Return (x, y) of the center of cell containing provided text 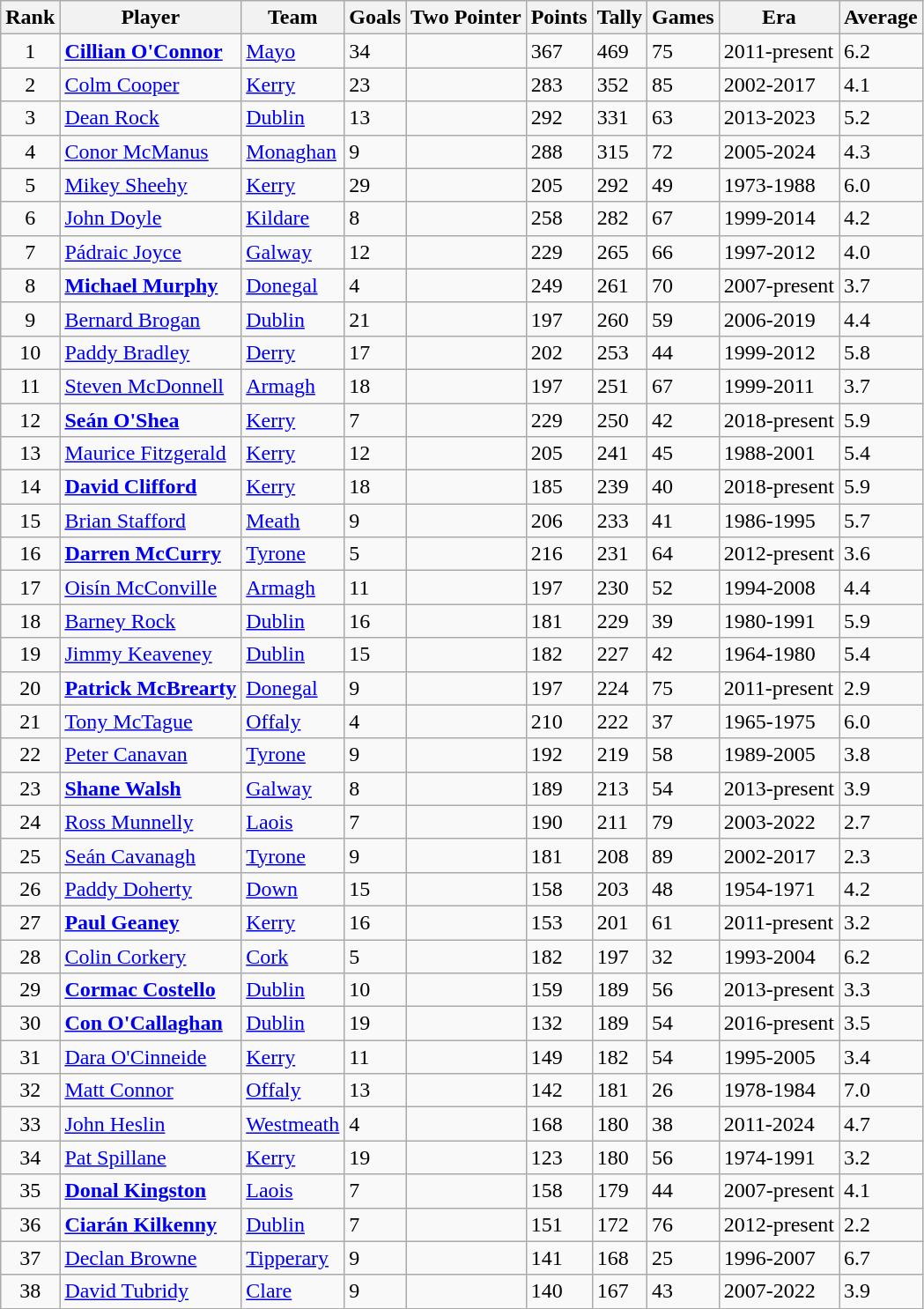
22 (30, 755)
3 (30, 118)
282 (619, 218)
Kildare (292, 218)
4.7 (881, 1124)
1974-1991 (779, 1157)
167 (619, 1291)
Westmeath (292, 1124)
239 (619, 487)
6.7 (881, 1258)
43 (683, 1291)
1 (30, 51)
20 (30, 688)
Era (779, 18)
35 (30, 1191)
Rank (30, 18)
Pádraic Joyce (151, 252)
39 (683, 621)
Mikey Sheehy (151, 185)
14 (30, 487)
Steven McDonnell (151, 386)
Goals (375, 18)
2003-2022 (779, 822)
5.7 (881, 521)
1986-1995 (779, 521)
3.6 (881, 554)
Oisín McConville (151, 588)
1995-2005 (779, 1057)
Jimmy Keaveney (151, 654)
Ciarán Kilkenny (151, 1224)
Paddy Doherty (151, 889)
6 (30, 218)
28 (30, 956)
153 (558, 922)
2016-present (779, 1024)
219 (619, 755)
2.7 (881, 822)
202 (558, 352)
241 (619, 454)
Tipperary (292, 1258)
89 (683, 855)
Meath (292, 521)
Donal Kingston (151, 1191)
66 (683, 252)
231 (619, 554)
7.0 (881, 1091)
36 (30, 1224)
Con O'Callaghan (151, 1024)
Paddy Bradley (151, 352)
Dara O'Cinneide (151, 1057)
2 (30, 85)
159 (558, 990)
2011-2024 (779, 1124)
141 (558, 1258)
367 (558, 51)
31 (30, 1057)
1980-1991 (779, 621)
261 (619, 285)
1988-2001 (779, 454)
210 (558, 721)
Average (881, 18)
59 (683, 319)
2006-2019 (779, 319)
David Tubridy (151, 1291)
Maurice Fitzgerald (151, 454)
132 (558, 1024)
Tony McTague (151, 721)
70 (683, 285)
216 (558, 554)
2.3 (881, 855)
David Clifford (151, 487)
1964-1980 (779, 654)
185 (558, 487)
227 (619, 654)
123 (558, 1157)
Cillian O'Connor (151, 51)
5.8 (881, 352)
224 (619, 688)
Declan Browne (151, 1258)
Down (292, 889)
331 (619, 118)
258 (558, 218)
Shane Walsh (151, 788)
61 (683, 922)
1999-2014 (779, 218)
Matt Connor (151, 1091)
45 (683, 454)
2007-2022 (779, 1291)
260 (619, 319)
Tally (619, 18)
Ross Munnelly (151, 822)
233 (619, 521)
Darren McCurry (151, 554)
Peter Canavan (151, 755)
Conor McManus (151, 152)
179 (619, 1191)
Pat Spillane (151, 1157)
251 (619, 386)
230 (619, 588)
85 (683, 85)
1978-1984 (779, 1091)
250 (619, 420)
Michael Murphy (151, 285)
1989-2005 (779, 755)
288 (558, 152)
Brian Stafford (151, 521)
1994-2008 (779, 588)
John Doyle (151, 218)
John Heslin (151, 1124)
Cork (292, 956)
Points (558, 18)
Player (151, 18)
211 (619, 822)
Barney Rock (151, 621)
265 (619, 252)
4.0 (881, 252)
72 (683, 152)
52 (683, 588)
203 (619, 889)
Cormac Costello (151, 990)
142 (558, 1091)
Derry (292, 352)
1973-1988 (779, 185)
3.5 (881, 1024)
79 (683, 822)
213 (619, 788)
1993-2004 (779, 956)
249 (558, 285)
1965-1975 (779, 721)
172 (619, 1224)
3.4 (881, 1057)
1996-2007 (779, 1258)
Dean Rock (151, 118)
469 (619, 51)
48 (683, 889)
190 (558, 822)
Mayo (292, 51)
Patrick McBrearty (151, 688)
2013-2023 (779, 118)
1999-2012 (779, 352)
64 (683, 554)
1954-1971 (779, 889)
Paul Geaney (151, 922)
Colin Corkery (151, 956)
4.3 (881, 152)
140 (558, 1291)
Monaghan (292, 152)
222 (619, 721)
41 (683, 521)
283 (558, 85)
149 (558, 1057)
253 (619, 352)
3.3 (881, 990)
201 (619, 922)
49 (683, 185)
24 (30, 822)
1999-2011 (779, 386)
Two Pointer (467, 18)
27 (30, 922)
1997-2012 (779, 252)
58 (683, 755)
2.2 (881, 1224)
Seán Cavanagh (151, 855)
151 (558, 1224)
30 (30, 1024)
Games (683, 18)
Bernard Brogan (151, 319)
206 (558, 521)
Clare (292, 1291)
192 (558, 755)
Colm Cooper (151, 85)
40 (683, 487)
63 (683, 118)
3.8 (881, 755)
5.2 (881, 118)
Seán O'Shea (151, 420)
352 (619, 85)
315 (619, 152)
2.9 (881, 688)
2005-2024 (779, 152)
33 (30, 1124)
208 (619, 855)
76 (683, 1224)
Team (292, 18)
